Detect which cell encompasses the target text, then output its (x, y) center coordinate. 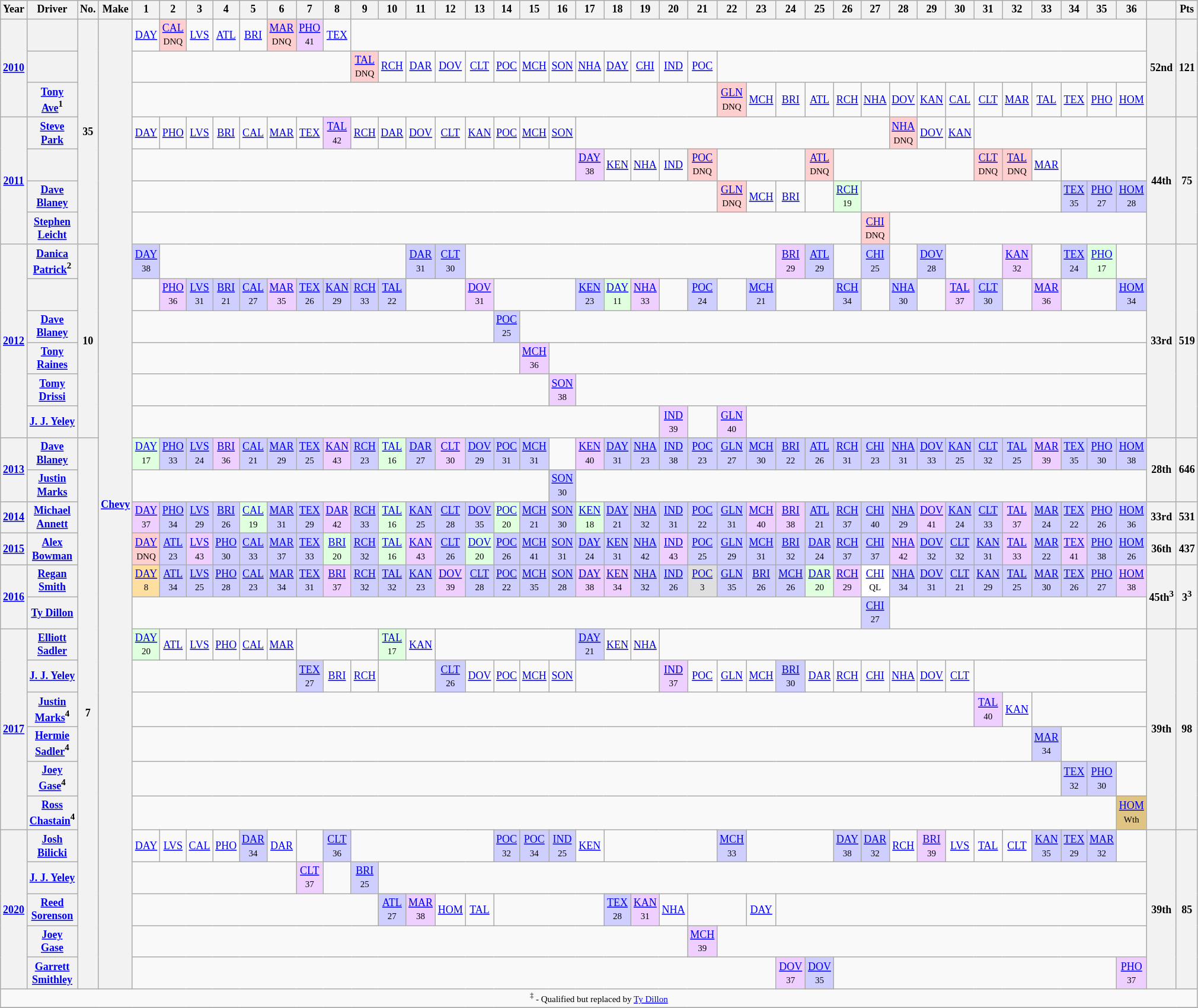
TEX27 (309, 676)
5 (254, 9)
DOV28 (932, 261)
PHO28 (226, 581)
BRI39 (932, 846)
LVS29 (199, 517)
16 (562, 9)
MCH39 (702, 942)
34 (1074, 9)
Justin Marks (52, 485)
POCDNQ (702, 165)
POC31 (507, 454)
Alex Bowman (52, 549)
2015 (14, 549)
POC20 (507, 517)
ATLDNQ (820, 165)
BRI25 (365, 878)
HOM26 (1131, 549)
GLN35 (732, 581)
Tony Ave1 (52, 100)
DAR31 (421, 261)
Hermie Sadler4 (52, 744)
DAR27 (421, 454)
Ross Chastain4 (52, 813)
PHO26 (1102, 517)
TAL42 (337, 133)
CHI37 (875, 549)
ATL27 (392, 910)
27 (875, 9)
DAR34 (254, 846)
NHA30 (903, 295)
BRI38 (791, 517)
IND43 (673, 549)
24 (791, 9)
PHO33 (173, 454)
PHO17 (1102, 261)
44th (1161, 180)
DAR24 (820, 549)
Garrett Smithley (52, 973)
TAL32 (392, 581)
11 (421, 9)
3 (199, 9)
DAR20 (820, 581)
MAR32 (1102, 846)
Josh Bilicki (52, 846)
NHA31 (903, 454)
POC24 (702, 295)
36th (1161, 549)
SON31 (562, 549)
22 (732, 9)
26 (847, 9)
52nd (1161, 68)
MAR29 (282, 454)
BRI21 (226, 295)
18 (617, 9)
DOV20 (480, 549)
Chevy (116, 504)
MCH35 (534, 581)
75 (1187, 180)
TEX28 (617, 910)
GLN29 (732, 549)
KAN35 (1046, 846)
9 (365, 9)
Elliott Sadler (52, 645)
MCH41 (534, 549)
GLN31 (732, 517)
No. (88, 9)
ATL29 (820, 261)
IND26 (673, 581)
28th (1161, 469)
KAN32 (1017, 261)
RCH29 (847, 581)
GLN (732, 676)
RCH31 (847, 454)
KEN18 (590, 517)
2012 (14, 341)
HOMWth (1131, 813)
HOM36 (1131, 517)
LVS24 (199, 454)
Year (14, 9)
TAL17 (392, 645)
CHI27 (875, 613)
DOV41 (932, 517)
1 (146, 9)
20 (673, 9)
32 (1017, 9)
MAR39 (1046, 454)
MAR35 (282, 295)
‡ - Qualified but replaced by Ty Dillon (599, 999)
Steve Park (52, 133)
531 (1187, 517)
TEX25 (309, 454)
RCH19 (847, 197)
NHA29 (903, 517)
LVS31 (199, 295)
2016 (14, 596)
Driver (52, 9)
MAR38 (421, 910)
Tomy Drissi (52, 390)
4 (226, 9)
519 (1187, 341)
13 (480, 9)
MCH36 (534, 359)
2020 (14, 910)
Justin Marks4 (52, 709)
CLT36 (337, 846)
BRI20 (337, 549)
Reed Sorenson (52, 910)
Michael Annett (52, 517)
ATL26 (820, 454)
RCH23 (365, 454)
MAR36 (1046, 295)
DAY24 (590, 549)
30 (960, 9)
CHI25 (875, 261)
DAR42 (337, 517)
PHO38 (1102, 549)
98 (1187, 729)
BRI30 (791, 676)
DOV32 (932, 549)
2011 (14, 180)
DAY11 (617, 295)
TEX22 (1074, 517)
23 (761, 9)
2014 (14, 517)
14 (507, 9)
8 (337, 9)
31 (988, 9)
MAR30 (1046, 581)
29 (932, 9)
2 (173, 9)
Ty Dillon (52, 613)
POC23 (702, 454)
IND31 (673, 517)
ATL23 (173, 549)
BRI29 (791, 261)
DAY17 (146, 454)
NHA34 (903, 581)
TEX31 (309, 581)
CHI23 (875, 454)
28 (903, 9)
DOV39 (451, 581)
MAR22 (1046, 549)
POC34 (534, 846)
PHO41 (309, 35)
36 (1131, 9)
POC32 (507, 846)
CLT33 (988, 517)
GLN40 (732, 422)
2010 (14, 68)
MCH40 (761, 517)
KEN31 (617, 549)
DAY37 (146, 517)
ATL21 (820, 517)
MAR24 (1046, 517)
DAYDNQ (146, 549)
NHADNQ (903, 133)
Tony Raines (52, 359)
6 (282, 9)
DOV37 (791, 973)
TEX41 (1074, 549)
45th3 (1161, 596)
KAN24 (960, 517)
POC26 (507, 549)
TAL40 (988, 709)
LVS43 (199, 549)
DOV33 (932, 454)
LVS25 (199, 581)
SON38 (562, 390)
CALDNQ (173, 35)
RCH34 (847, 295)
MCH33 (732, 846)
HOM34 (1131, 295)
HOM28 (1131, 197)
CHI40 (875, 517)
GLN27 (732, 454)
Danica Patrick2 (52, 261)
NHA23 (646, 454)
MAR31 (282, 517)
85 (1187, 910)
TEX33 (309, 549)
15 (534, 9)
PHO34 (173, 517)
TAL22 (392, 295)
TAL33 (1017, 549)
2013 (14, 469)
BRI36 (226, 454)
ATL34 (173, 581)
CAL33 (254, 549)
121 (1187, 68)
SON28 (562, 581)
IND39 (673, 422)
NHA33 (646, 295)
IND37 (673, 676)
DAR32 (875, 846)
19 (646, 9)
25 (820, 9)
CLT21 (960, 581)
MCH26 (791, 581)
CAL27 (254, 295)
POC3 (702, 581)
Regan Smith (52, 581)
MAR37 (282, 549)
DOV29 (480, 454)
DAY20 (146, 645)
CAL21 (254, 454)
MARDNQ (282, 35)
KEN23 (590, 295)
Stephen Leicht (52, 228)
PHO36 (173, 295)
Pts (1187, 9)
KEN40 (590, 454)
646 (1187, 469)
BRI22 (791, 454)
CLTDNQ (988, 165)
IND38 (673, 454)
CLT37 (309, 878)
DAY8 (146, 581)
KEN34 (617, 581)
CAL23 (254, 581)
TEX24 (1074, 261)
CAL19 (254, 517)
BRI32 (791, 549)
MCH30 (761, 454)
17 (590, 9)
2017 (14, 729)
437 (1187, 549)
DAY31 (617, 454)
CHIDNQ (875, 228)
Joey Gase4 (52, 778)
12 (451, 9)
BRI37 (337, 581)
Make (116, 9)
PHO37 (1131, 973)
IND25 (562, 846)
TEX32 (1074, 778)
KAN23 (421, 581)
Joey Gase (52, 942)
CHIQL (875, 581)
21 (702, 9)
